Return [x, y] of the center of cell containing provided text 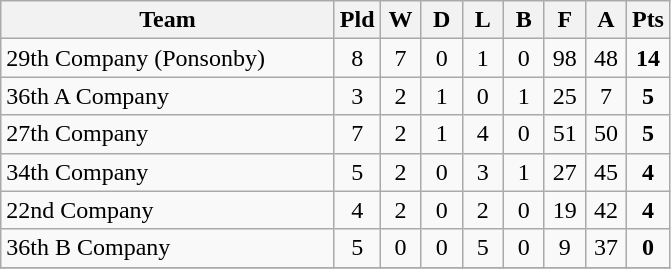
W [400, 20]
Team [168, 20]
9 [564, 248]
36th B Company [168, 248]
D [442, 20]
27 [564, 172]
48 [606, 58]
14 [648, 58]
F [564, 20]
51 [564, 134]
37 [606, 248]
34th Company [168, 172]
22nd Company [168, 210]
29th Company (Ponsonby) [168, 58]
Pld [357, 20]
B [524, 20]
25 [564, 96]
42 [606, 210]
45 [606, 172]
36th A Company [168, 96]
8 [357, 58]
19 [564, 210]
98 [564, 58]
Pts [648, 20]
27th Company [168, 134]
A [606, 20]
L [482, 20]
50 [606, 134]
